Provide the [x, y] coordinate of the cell's center where the given text is located.  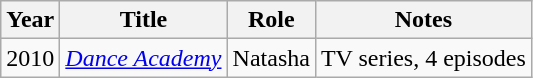
Natasha [271, 58]
Role [271, 20]
2010 [30, 58]
Title [144, 20]
Year [30, 20]
Notes [423, 20]
TV series, 4 episodes [423, 58]
Dance Academy [144, 58]
